From the cell containing the given text, extract its center point as (x, y) coordinate. 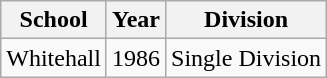
1986 (136, 58)
Single Division (246, 58)
Year (136, 20)
Division (246, 20)
Whitehall (54, 58)
School (54, 20)
